Locate the cell with the specified text and output its (x, y) center coordinate. 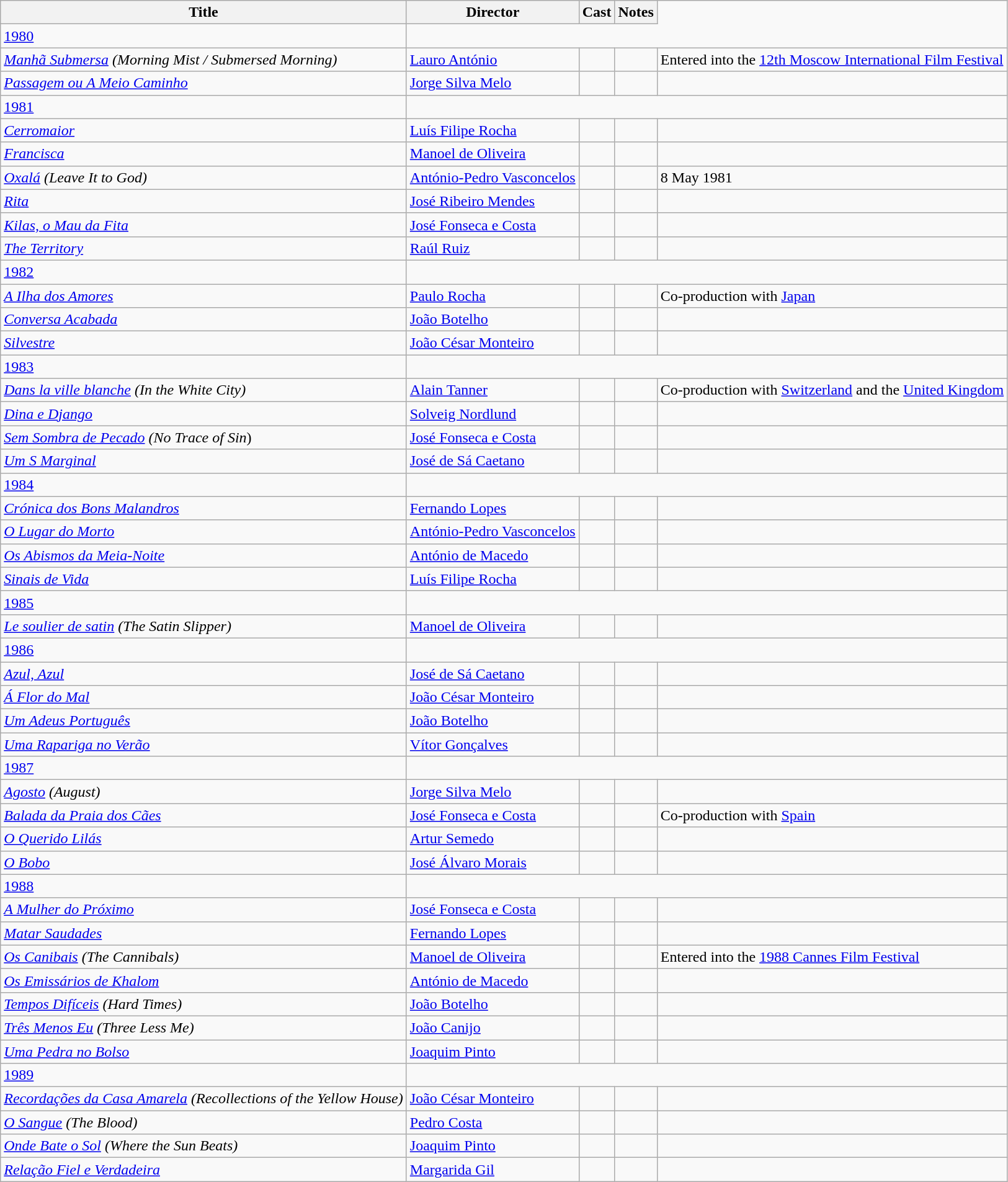
Cast (597, 12)
1984 (203, 485)
Entered into the 12th Moscow International Film Festival (832, 60)
O Querido Lilás (203, 839)
Solveig Nordlund (493, 414)
Dina e Django (203, 414)
Notes (636, 12)
1981 (203, 107)
Três Menos Eu (Three Less Me) (203, 1028)
Pedro Costa (493, 1122)
Conversa Acabada (203, 320)
José Ribeiro Mendes (493, 201)
8 May 1981 (832, 177)
1988 (203, 886)
A Ilha dos Amores (203, 296)
Raúl Ruiz (493, 248)
Sinais de Vida (203, 579)
The Territory (203, 248)
A Mulher do Próximo (203, 910)
Lauro António (493, 60)
Co-production with Switzerland and the United Kingdom (832, 390)
Onde Bate o Sol (Where the Sun Beats) (203, 1146)
Sem Sombra de Pecado (No Trace of Sin) (203, 437)
Le soulier de satin (The Satin Slipper) (203, 626)
Francisca (203, 154)
João Canijo (493, 1028)
Os Emissários de Khalom (203, 980)
Relação Fiel e Verdadeira (203, 1170)
O Lugar do Morto (203, 532)
1983 (203, 367)
Matar Saudades (203, 933)
Agosto (August) (203, 792)
Oxalá (Leave It to God) (203, 177)
1980 (203, 36)
Azul, Azul (203, 673)
Artur Semedo (493, 839)
Crónica dos Bons Malandros (203, 508)
Vítor Gonçalves (493, 745)
O Sangue (The Blood) (203, 1122)
1982 (203, 272)
Uma Rapariga no Verão (203, 745)
Balada da Praia dos Cães (203, 815)
1986 (203, 650)
Dans la ville blanche (In the White City) (203, 390)
Á Flor do Mal (203, 697)
Recordações da Casa Amarela (Recollections of the Yellow House) (203, 1099)
1989 (203, 1075)
Uma Pedra no Bolso (203, 1052)
Title (203, 12)
Rita (203, 201)
Entered into the 1988 Cannes Film Festival (832, 957)
Kilas, o Mau da Fita (203, 225)
O Bobo (203, 862)
José Álvaro Morais (493, 862)
Os Abismos da Meia-Noite (203, 555)
Um S Marginal (203, 461)
Paulo Rocha (493, 296)
Margarida Gil (493, 1170)
Um Adeus Português (203, 721)
Silvestre (203, 343)
Manhã Submersa (Morning Mist / Submersed Morning) (203, 60)
Co-production with Spain (832, 815)
Tempos Difíceis (Hard Times) (203, 1004)
Alain Tanner (493, 390)
1985 (203, 602)
Os Canibais (The Cannibals) (203, 957)
Cerromaior (203, 130)
1987 (203, 768)
Director (493, 12)
Co-production with Japan (832, 296)
Passagem ou A Meio Caminho (203, 83)
